Pinpoint the cell where the given text exists, returning its (x, y) midpoint coordinate. 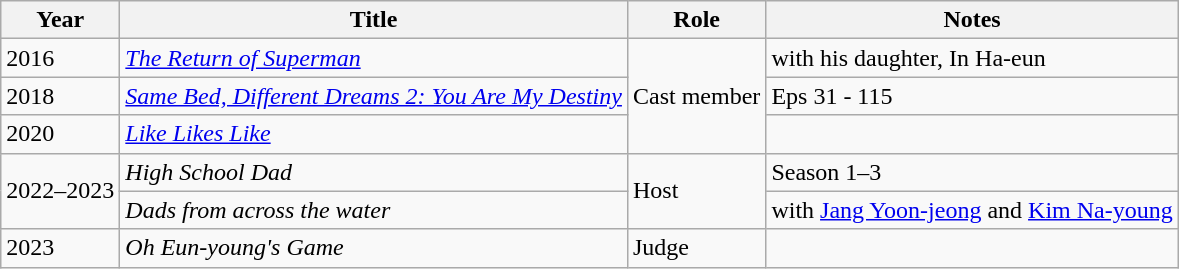
2020 (60, 134)
Role (696, 20)
with his daughter, In Ha-eun (972, 58)
with Jang Yoon-jeong and Kim Na-young (972, 210)
High School Dad (374, 172)
2018 (60, 96)
Host (696, 191)
Season 1–3 (972, 172)
Oh Eun-young's Game (374, 248)
Like Likes Like (374, 134)
Title (374, 20)
2022–2023 (60, 191)
2023 (60, 248)
Notes (972, 20)
Cast member (696, 96)
Dads from across the water (374, 210)
Year (60, 20)
Eps 31 - 115 (972, 96)
2016 (60, 58)
Judge (696, 248)
The Return of Superman (374, 58)
Same Bed, Different Dreams 2: You Are My Destiny (374, 96)
